Identify which cell holds the provided text, then report its (x, y) central coordinate. 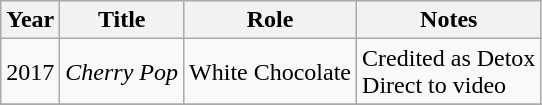
Credited as Detox Direct to video (449, 72)
Title (122, 20)
Notes (449, 20)
Year (30, 20)
Cherry Pop (122, 72)
Role (270, 20)
2017 (30, 72)
White Chocolate (270, 72)
